Search for the cell housing the specified text and yield its (X, Y) center coordinate. 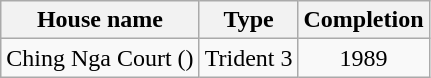
1989 (364, 58)
Trident 3 (248, 58)
Ching Nga Court () (100, 58)
Type (248, 20)
Completion (364, 20)
House name (100, 20)
